Identify which cell holds the provided text, then report its [x, y] central coordinate. 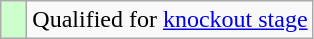
Qualified for knockout stage [170, 20]
